Output the [X, Y] coordinate of the center of the cell containing the given text.  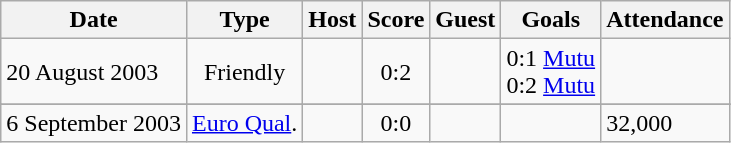
Friendly [244, 72]
Host [332, 20]
6 September 2003 [94, 123]
Date [94, 20]
Euro Qual. [244, 123]
20 August 2003 [94, 72]
Score [396, 20]
0:0 [396, 123]
0:2 [396, 72]
32,000 [665, 123]
0:1 Mutu 0:2 Mutu [551, 72]
Guest [466, 20]
Goals [551, 20]
Attendance [665, 20]
Type [244, 20]
